Locate the cell with the specified text and output its (X, Y) center coordinate. 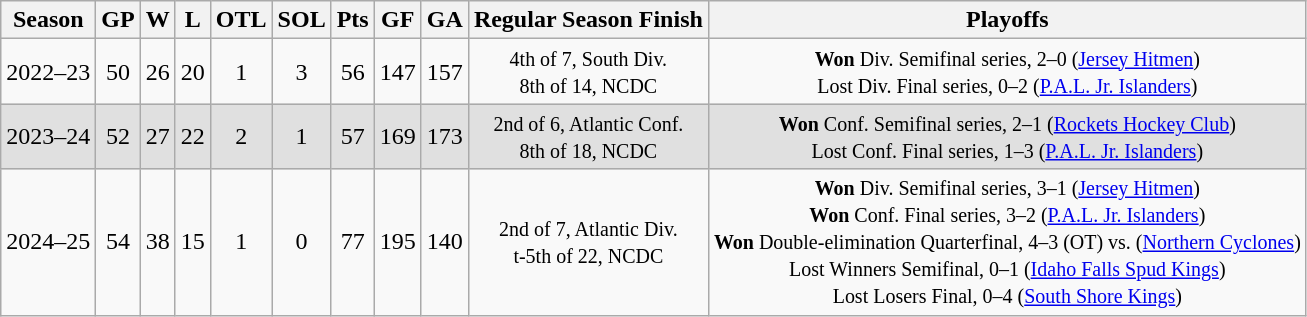
27 (158, 136)
Playoffs (1007, 20)
54 (118, 242)
OTL (241, 20)
2024–25 (48, 242)
77 (352, 242)
2022–23 (48, 72)
52 (118, 136)
SOL (302, 20)
57 (352, 136)
Regular Season Finish (588, 20)
22 (192, 136)
2nd of 6, Atlantic Conf.8th of 18, NCDC (588, 136)
2 (241, 136)
Won Conf. Semifinal series, 2–1 (Rockets Hockey Club)Lost Conf. Final series, 1–3 (P.A.L. Jr. Islanders) (1007, 136)
140 (444, 242)
56 (352, 72)
W (158, 20)
147 (398, 72)
2023–24 (48, 136)
26 (158, 72)
2nd of 7, Atlantic Div.t-5th of 22, NCDC (588, 242)
157 (444, 72)
50 (118, 72)
GP (118, 20)
Pts (352, 20)
3 (302, 72)
Season (48, 20)
15 (192, 242)
38 (158, 242)
GF (398, 20)
4th of 7, South Div.8th of 14, NCDC (588, 72)
173 (444, 136)
169 (398, 136)
Won Div. Semifinal series, 2–0 (Jersey Hitmen)Lost Div. Final series, 0–2 (P.A.L. Jr. Islanders) (1007, 72)
20 (192, 72)
195 (398, 242)
L (192, 20)
GA (444, 20)
0 (302, 242)
